Scan for the cell matching the given text and deliver its (x, y) coordinate at center. 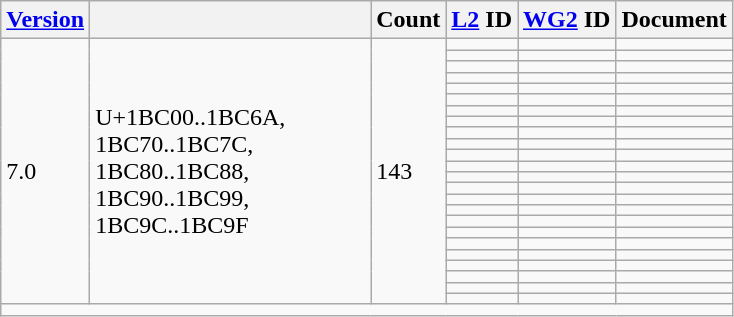
L2 ID (482, 20)
U+1BC00..1BC6A, 1BC70..1BC7C, 1BC80..1BC88, 1BC90..1BC99, 1BC9C..1BC9F (230, 172)
WG2 ID (567, 20)
143 (408, 172)
Version (46, 20)
Document (674, 20)
7.0 (46, 172)
Count (408, 20)
